Scan for the cell matching the given text and deliver its (x, y) coordinate at center. 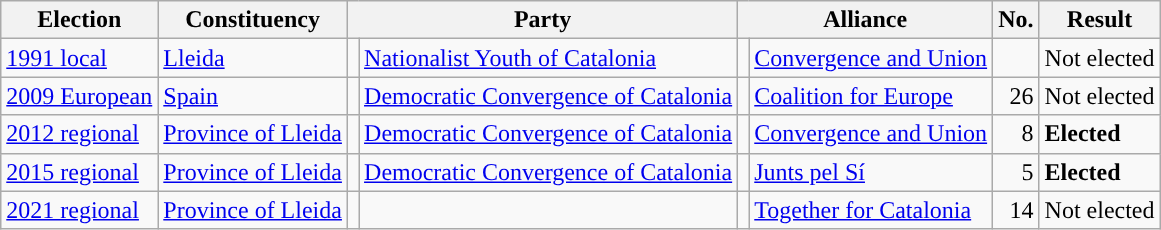
2009 European (80, 96)
Spain (253, 96)
Lleida (253, 58)
2015 regional (80, 172)
No. (1016, 20)
26 (1016, 96)
14 (1016, 210)
Junts pel Sí (871, 172)
Together for Catalonia (871, 210)
Election (80, 20)
Result (1100, 20)
Alliance (866, 20)
1991 local (80, 58)
2021 regional (80, 210)
Coalition for Europe (871, 96)
8 (1016, 134)
2012 regional (80, 134)
Party (542, 20)
Constituency (253, 20)
5 (1016, 172)
Nationalist Youth of Catalonia (548, 58)
